Locate the cell with the specified text and output its (X, Y) center coordinate. 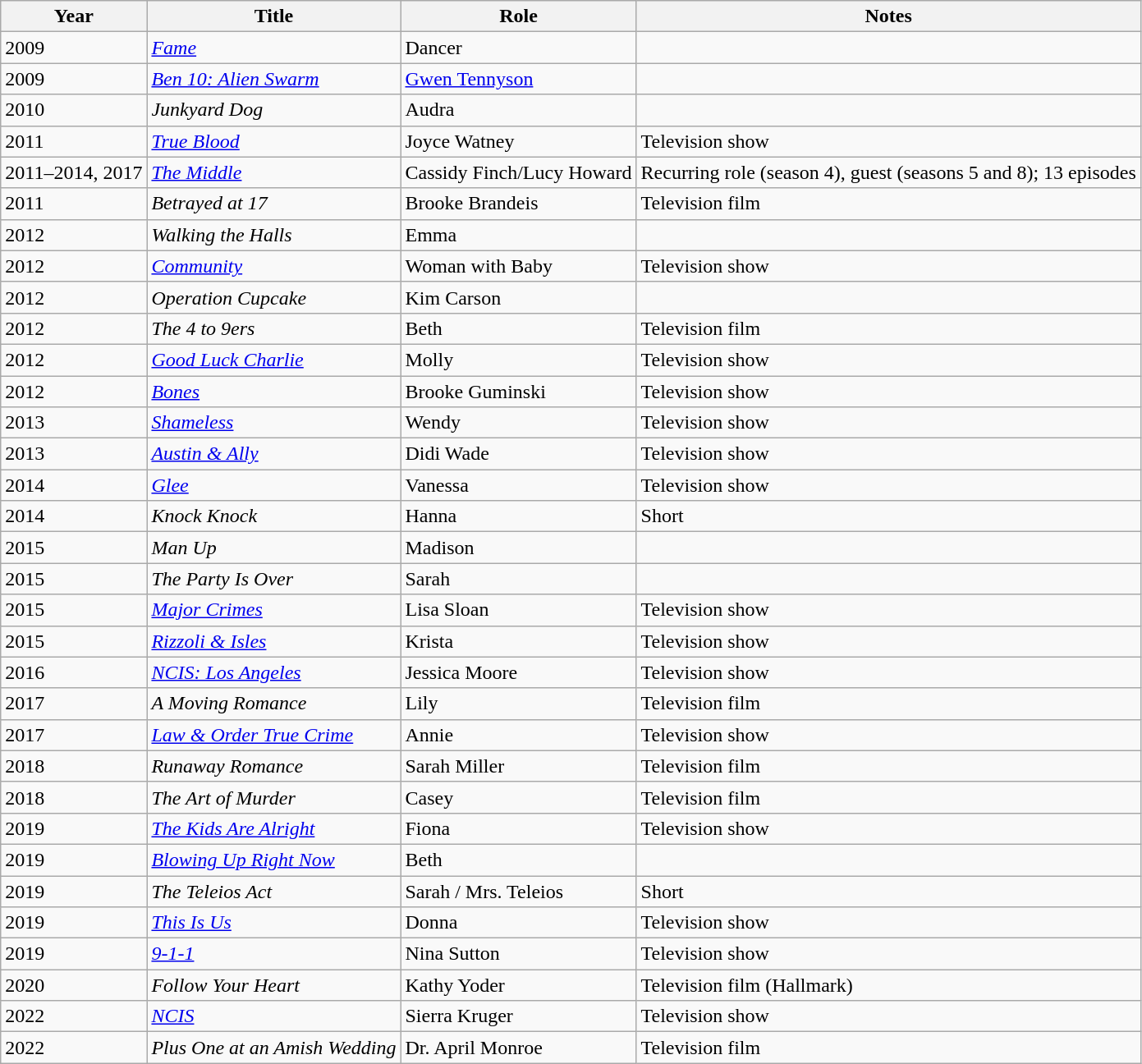
Wendy (519, 423)
Dancer (519, 48)
Didi Wade (519, 454)
Jessica Moore (519, 672)
Betrayed at 17 (274, 204)
Kim Carson (519, 297)
Woman with Baby (519, 266)
Cassidy Finch/Lucy Howard (519, 172)
Donna (519, 923)
Annie (519, 735)
Blowing Up Right Now (274, 860)
Knock Knock (274, 516)
The Party Is Over (274, 579)
Follow Your Heart (274, 985)
Man Up (274, 548)
Molly (519, 360)
Plus One at an Amish Wedding (274, 1048)
Community (274, 266)
Operation Cupcake (274, 297)
Hanna (519, 516)
The 4 to 9ers (274, 328)
Role (519, 16)
Fame (274, 48)
Sarah / Mrs. Teleios (519, 891)
Madison (519, 548)
Kathy Yoder (519, 985)
Recurring role (season 4), guest (seasons 5 and 8); 13 episodes (888, 172)
The Art of Murder (274, 797)
Austin & Ally (274, 454)
Major Crimes (274, 610)
Ben 10: Alien Swarm (274, 79)
The Middle (274, 172)
Vanessa (519, 485)
Good Luck Charlie (274, 360)
NCIS: Los Angeles (274, 672)
Television film (Hallmark) (888, 985)
Joyce Watney (519, 141)
Gwen Tennyson (519, 79)
Runaway Romance (274, 766)
NCIS (274, 1016)
Bones (274, 392)
Shameless (274, 423)
Emma (519, 235)
Dr. April Monroe (519, 1048)
Brooke Guminski (519, 392)
True Blood (274, 141)
2016 (74, 672)
9-1-1 (274, 954)
2010 (74, 110)
Brooke Brandeis (519, 204)
Walking the Halls (274, 235)
Casey (519, 797)
A Moving Romance (274, 704)
This Is Us (274, 923)
The Kids Are Alright (274, 828)
The Teleios Act (274, 891)
Notes (888, 16)
Lily (519, 704)
Lisa Sloan (519, 610)
Krista (519, 641)
Fiona (519, 828)
Audra (519, 110)
2011–2014, 2017 (74, 172)
Title (274, 16)
Nina Sutton (519, 954)
Glee (274, 485)
Law & Order True Crime (274, 735)
Year (74, 16)
Rizzoli & Isles (274, 641)
Sierra Kruger (519, 1016)
2020 (74, 985)
Sarah Miller (519, 766)
Sarah (519, 579)
Junkyard Dog (274, 110)
